Output the [x, y] coordinate of the center of the cell containing the given text.  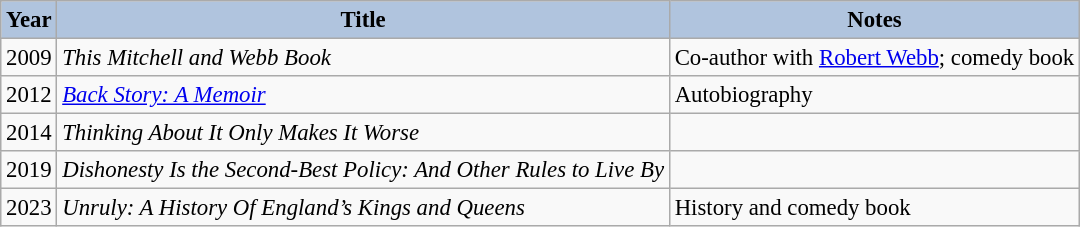
2019 [29, 170]
Back Story: A Memoir [363, 95]
2012 [29, 95]
Thinking About It Only Makes It Worse [363, 133]
Co-author with Robert Webb; comedy book [874, 58]
Year [29, 20]
History and comedy book [874, 208]
Autobiography [874, 95]
2014 [29, 133]
Notes [874, 20]
2009 [29, 58]
Unruly: A History Of England’s Kings and Queens [363, 208]
Dishonesty Is the Second-Best Policy: And Other Rules to Live By [363, 170]
2023 [29, 208]
Title [363, 20]
This Mitchell and Webb Book [363, 58]
